Find where the given text appears and provide that cell's center as [X, Y] coordinate. 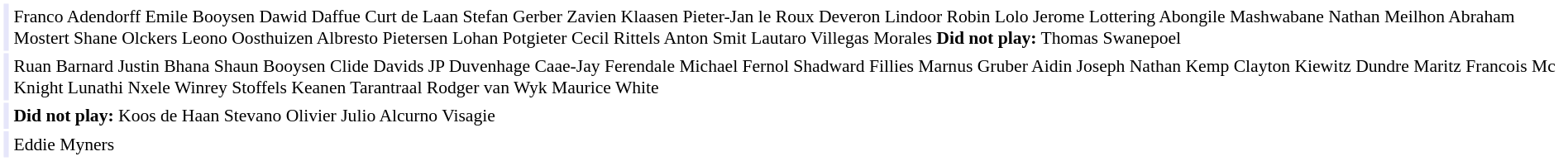
Did not play: Koos de Haan Stevano Olivier Julio Alcurno Visagie [788, 116]
Eddie Myners [788, 144]
